Capture the cell that displays the provided text and extract its (x, y) central coordinate. 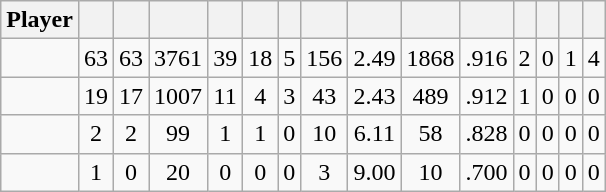
20 (178, 172)
3761 (178, 58)
39 (226, 58)
.912 (486, 96)
17 (132, 96)
.828 (486, 134)
5 (290, 58)
43 (324, 96)
2.49 (374, 58)
58 (430, 134)
99 (178, 134)
.916 (486, 58)
489 (430, 96)
156 (324, 58)
Player (40, 20)
19 (96, 96)
1007 (178, 96)
2.43 (374, 96)
11 (226, 96)
18 (260, 58)
1868 (430, 58)
6.11 (374, 134)
.700 (486, 172)
9.00 (374, 172)
